Provide the [X, Y] coordinate of the cell's center where the given text is located.  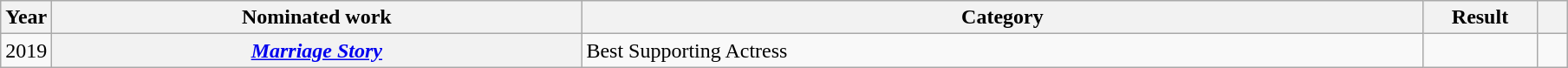
Nominated work [317, 17]
Category [1002, 17]
2019 [26, 51]
Result [1480, 17]
Year [26, 17]
Best Supporting Actress [1002, 51]
Marriage Story [317, 51]
